Output the (X, Y) coordinate of the center of the cell containing the given text.  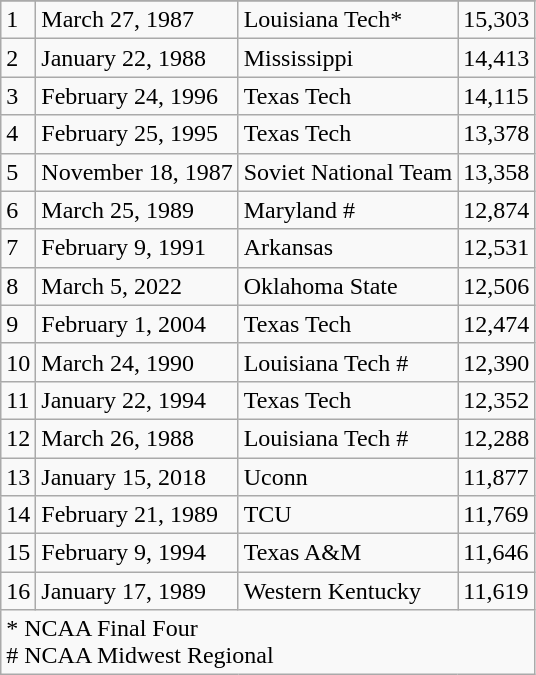
13,358 (496, 172)
5 (18, 172)
12,506 (496, 286)
11,646 (496, 553)
12,531 (496, 248)
15 (18, 553)
12,390 (496, 362)
Western Kentucky (348, 591)
November 18, 1987 (137, 172)
March 25, 1989 (137, 210)
8 (18, 286)
March 5, 2022 (137, 286)
11,619 (496, 591)
14 (18, 515)
6 (18, 210)
March 27, 1987 (137, 20)
Louisiana Tech* (348, 20)
January 17, 1989 (137, 591)
January 22, 1994 (137, 400)
February 25, 1995 (137, 134)
March 26, 1988 (137, 438)
3 (18, 96)
February 24, 1996 (137, 96)
9 (18, 324)
12 (18, 438)
11,877 (496, 477)
March 24, 1990 (137, 362)
13 (18, 477)
2 (18, 58)
12,874 (496, 210)
16 (18, 591)
7 (18, 248)
11,769 (496, 515)
12,288 (496, 438)
February 1, 2004 (137, 324)
15,303 (496, 20)
February 9, 1994 (137, 553)
13,378 (496, 134)
February 21, 1989 (137, 515)
* NCAA Final Four# NCAA Midwest Regional (268, 642)
14,115 (496, 96)
12,474 (496, 324)
Arkansas (348, 248)
11 (18, 400)
February 9, 1991 (137, 248)
Oklahoma State (348, 286)
1 (18, 20)
10 (18, 362)
Soviet National Team (348, 172)
4 (18, 134)
Uconn (348, 477)
January 15, 2018 (137, 477)
Texas A&M (348, 553)
Maryland # (348, 210)
TCU (348, 515)
Mississippi (348, 58)
14,413 (496, 58)
January 22, 1988 (137, 58)
12,352 (496, 400)
